Pinpoint the cell where the given text exists, returning its [X, Y] midpoint coordinate. 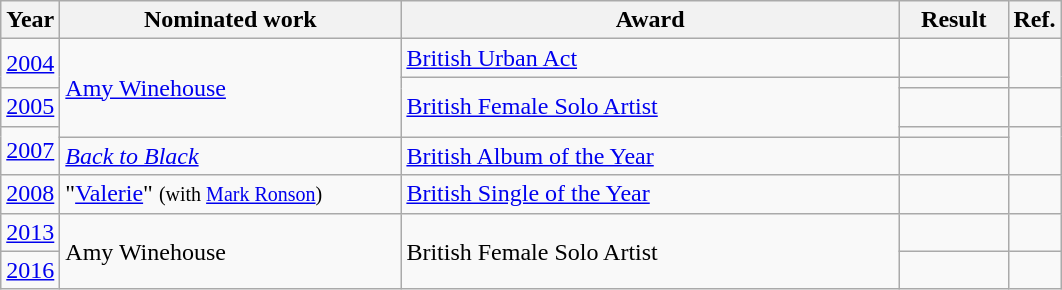
Award [650, 20]
2005 [30, 107]
2008 [30, 194]
2013 [30, 232]
Result [954, 20]
Nominated work [230, 20]
British Single of the Year [650, 194]
2007 [30, 150]
2016 [30, 270]
Ref. [1034, 20]
Year [30, 20]
Back to Black [230, 156]
British Urban Act [650, 58]
"Valerie" (with Mark Ronson) [230, 194]
2004 [30, 64]
British Album of the Year [650, 156]
